Identify which cell holds the provided text, then report its [x, y] central coordinate. 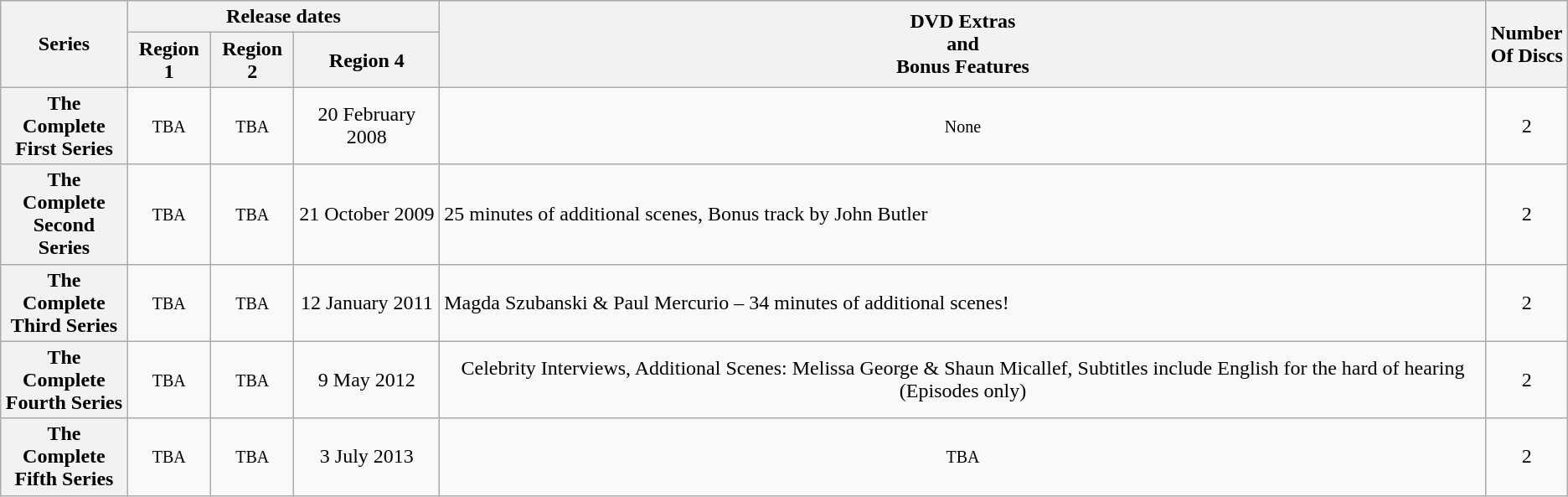
DVD ExtrasandBonus Features [963, 44]
Magda Szubanski & Paul Mercurio – 34 minutes of additional scenes! [963, 303]
Release dates [283, 17]
Region 1 [169, 60]
None [963, 126]
Series [64, 44]
The CompleteFifth Series [64, 457]
The CompleteThird Series [64, 303]
Celebrity Interviews, Additional Scenes: Melissa George & Shaun Micallef, Subtitles include English for the hard of hearing (Episodes only) [963, 380]
The CompleteFirst Series [64, 126]
21 October 2009 [367, 215]
NumberOf Discs [1526, 44]
Region 2 [253, 60]
12 January 2011 [367, 303]
20 February 2008 [367, 126]
25 minutes of additional scenes, Bonus track by John Butler [963, 215]
3 July 2013 [367, 457]
The CompleteSecond Series [64, 215]
9 May 2012 [367, 380]
The CompleteFourth Series [64, 380]
Region 4 [367, 60]
